Return the (X, Y) coordinate for the center point of the cell that contains the specified text.  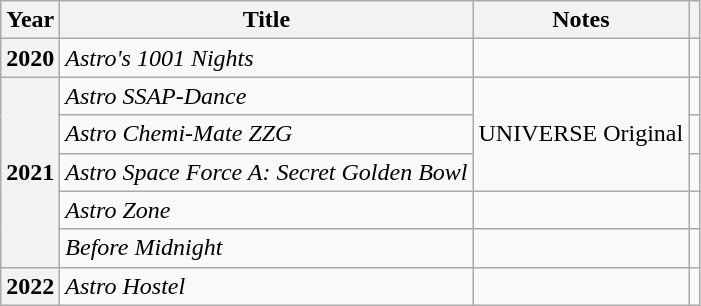
2020 (30, 58)
Astro's 1001 Nights (266, 58)
Notes (581, 20)
Astro Zone (266, 210)
Astro Space Force A: Secret Golden Bowl (266, 172)
2022 (30, 286)
Astro Chemi-Mate ZZG (266, 134)
UNIVERSE Original (581, 134)
Before Midnight (266, 248)
Title (266, 20)
2021 (30, 172)
Astro SSAP-Dance (266, 96)
Astro Hostel (266, 286)
Year (30, 20)
